Return [x, y] of the center of cell containing provided text 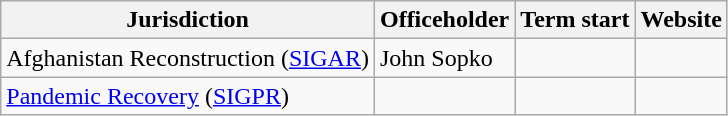
Pandemic Recovery (SIGPR) [188, 96]
Website [681, 20]
Afghanistan Reconstruction (SIGAR) [188, 58]
Term start [575, 20]
Officeholder [444, 20]
John Sopko [444, 58]
Jurisdiction [188, 20]
